Output the [x, y] coordinate of the center of the cell containing the given text.  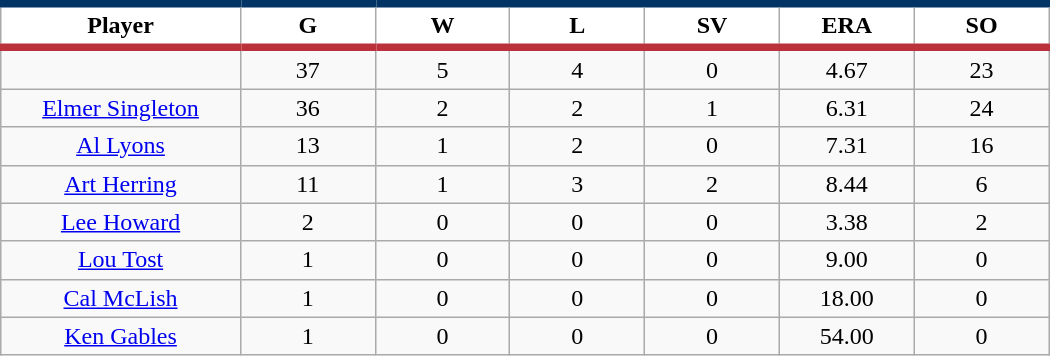
54.00 [846, 336]
36 [308, 108]
Cal McLish [121, 298]
Elmer Singleton [121, 108]
18.00 [846, 298]
4 [578, 68]
8.44 [846, 184]
6 [982, 184]
9.00 [846, 260]
4.67 [846, 68]
SV [712, 26]
Lee Howard [121, 222]
Player [121, 26]
SO [982, 26]
13 [308, 146]
7.31 [846, 146]
6.31 [846, 108]
G [308, 26]
ERA [846, 26]
L [578, 26]
23 [982, 68]
Al Lyons [121, 146]
24 [982, 108]
Lou Tost [121, 260]
5 [442, 68]
3 [578, 184]
16 [982, 146]
Ken Gables [121, 336]
Art Herring [121, 184]
3.38 [846, 222]
37 [308, 68]
11 [308, 184]
W [442, 26]
